Find where the given text appears and provide that cell's center as (X, Y) coordinate. 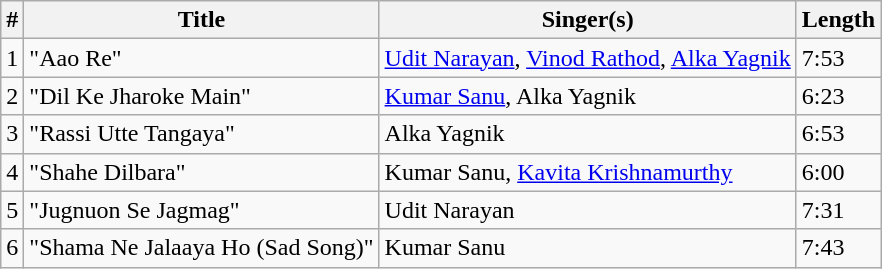
5 (12, 210)
Title (202, 20)
Kumar Sanu (588, 248)
# (12, 20)
7:31 (838, 210)
1 (12, 58)
7:53 (838, 58)
Singer(s) (588, 20)
6 (12, 248)
Kumar Sanu, Alka Yagnik (588, 96)
6:00 (838, 172)
Alka Yagnik (588, 134)
3 (12, 134)
7:43 (838, 248)
Udit Narayan (588, 210)
"Aao Re" (202, 58)
"Rassi Utte Tangaya" (202, 134)
"Jugnuon Se Jagmag" (202, 210)
Length (838, 20)
"Dil Ke Jharoke Main" (202, 96)
Kumar Sanu, Kavita Krishnamurthy (588, 172)
6:23 (838, 96)
6:53 (838, 134)
4 (12, 172)
Udit Narayan, Vinod Rathod, Alka Yagnik (588, 58)
"Shahe Dilbara" (202, 172)
"Shama Ne Jalaaya Ho (Sad Song)" (202, 248)
2 (12, 96)
